Capture the cell that displays the provided text and extract its (x, y) central coordinate. 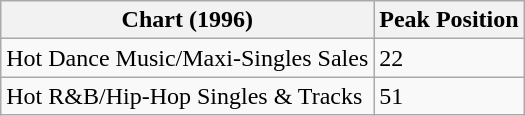
22 (449, 58)
Peak Position (449, 20)
Chart (1996) (188, 20)
Hot Dance Music/Maxi-Singles Sales (188, 58)
Hot R&B/Hip-Hop Singles & Tracks (188, 96)
51 (449, 96)
